Search for the cell housing the specified text and yield its (x, y) center coordinate. 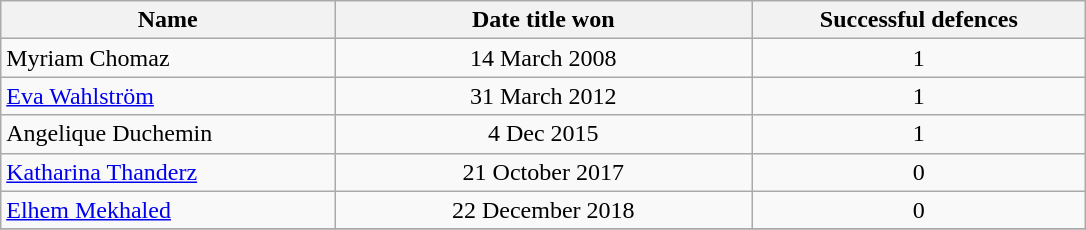
21 October 2017 (544, 172)
Angelique Duchemin (168, 134)
4 Dec 2015 (544, 134)
Elhem Mekhaled (168, 210)
Myriam Chomaz (168, 58)
31 March 2012 (544, 96)
Date title won (544, 20)
Successful defences (919, 20)
22 December 2018 (544, 210)
Name (168, 20)
Katharina Thanderz (168, 172)
Eva Wahlström (168, 96)
14 March 2008 (544, 58)
